From the cell containing the given text, extract its center point as [X, Y] coordinate. 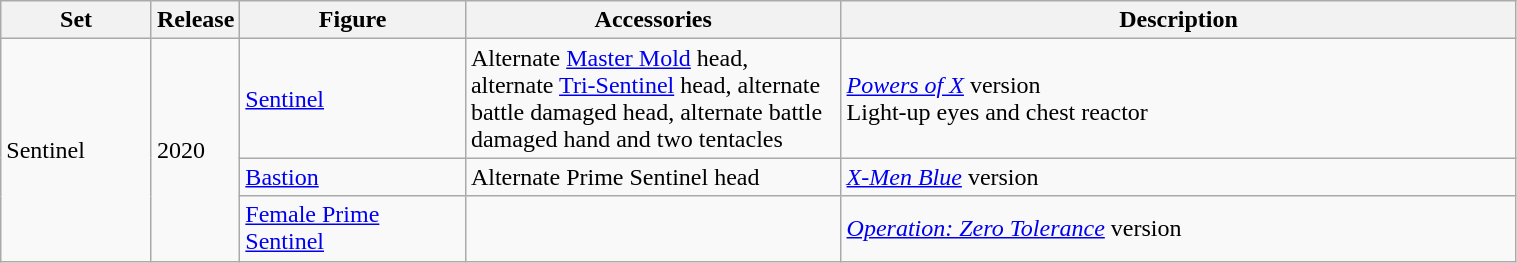
2020 [195, 150]
Set [76, 20]
Figure [353, 20]
Description [1178, 20]
Female Prime Sentinel [353, 228]
Alternate Master Mold head, alternate Tri-Sentinel head, alternate battle damaged head, alternate battle damaged hand and two tentacles [653, 98]
Alternate Prime Sentinel head [653, 177]
X-Men Blue version [1178, 177]
Operation: Zero Tolerance version [1178, 228]
Release [195, 20]
Accessories [653, 20]
Bastion [353, 177]
Powers of X versionLight-up eyes and chest reactor [1178, 98]
